Search for the cell housing the specified text and yield its [X, Y] center coordinate. 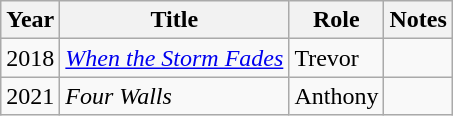
Anthony [336, 96]
Role [336, 20]
Year [30, 20]
Title [174, 20]
Trevor [336, 58]
2018 [30, 58]
When the Storm Fades [174, 58]
Notes [418, 20]
2021 [30, 96]
Four Walls [174, 96]
